Locate the cell with the specified text and output its (x, y) center coordinate. 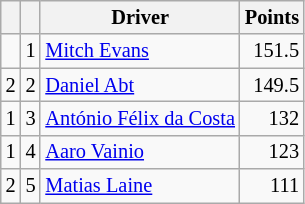
Mitch Evans (140, 51)
Matias Laine (140, 186)
5 (31, 186)
Points (272, 17)
Aaro Vainio (140, 152)
Daniel Abt (140, 85)
123 (272, 152)
Driver (140, 17)
António Félix da Costa (140, 118)
132 (272, 118)
149.5 (272, 85)
151.5 (272, 51)
111 (272, 186)
3 (31, 118)
4 (31, 152)
